Scan for the cell matching the given text and deliver its [x, y] coordinate at center. 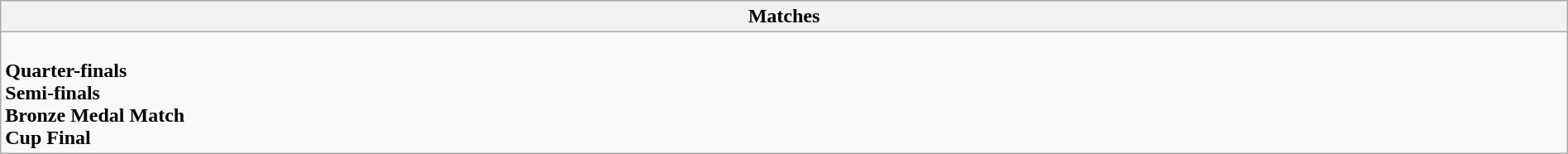
Quarter-finals Semi-finals Bronze Medal Match Cup Final [784, 93]
Matches [784, 17]
